Detect which cell encompasses the target text, then output its (X, Y) center coordinate. 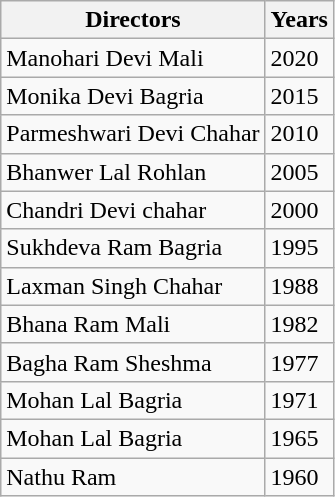
Sukhdeva Ram Bagria (133, 248)
1995 (299, 248)
1971 (299, 400)
Years (299, 20)
1965 (299, 438)
1988 (299, 286)
1982 (299, 324)
Parmeshwari Devi Chahar (133, 134)
2015 (299, 96)
Directors (133, 20)
Bagha Ram Sheshma (133, 362)
2000 (299, 210)
Chandri Devi chahar (133, 210)
Monika Devi Bagria (133, 96)
2005 (299, 172)
1960 (299, 477)
Manohari Devi Mali (133, 58)
2020 (299, 58)
2010 (299, 134)
Nathu Ram (133, 477)
Laxman Singh Chahar (133, 286)
1977 (299, 362)
Bhanwer Lal Rohlan (133, 172)
Bhana Ram Mali (133, 324)
